Search for the cell housing the specified text and yield its (x, y) center coordinate. 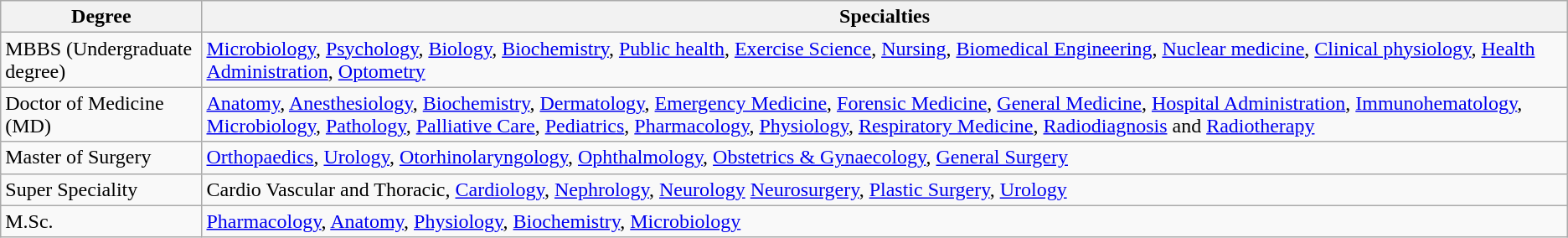
MBBS (Undergraduate degree) (101, 60)
Pharmacology, Anatomy, Physiology, Biochemistry, Microbiology (885, 221)
Doctor of Medicine (MD) (101, 114)
Super Speciality (101, 189)
Cardio Vascular and Thoracic, Cardiology, Nephrology, Neurology Neurosurgery, Plastic Surgery, Urology (885, 189)
Master of Surgery (101, 158)
Specialties (885, 17)
M.Sc. (101, 221)
Degree (101, 17)
Orthopaedics, Urology, Otorhinolaryngology, Ophthalmology, Obstetrics & Gynaecology, General Surgery (885, 158)
